For the text-containing cell, return its midpoint in [X, Y] coordinate format. 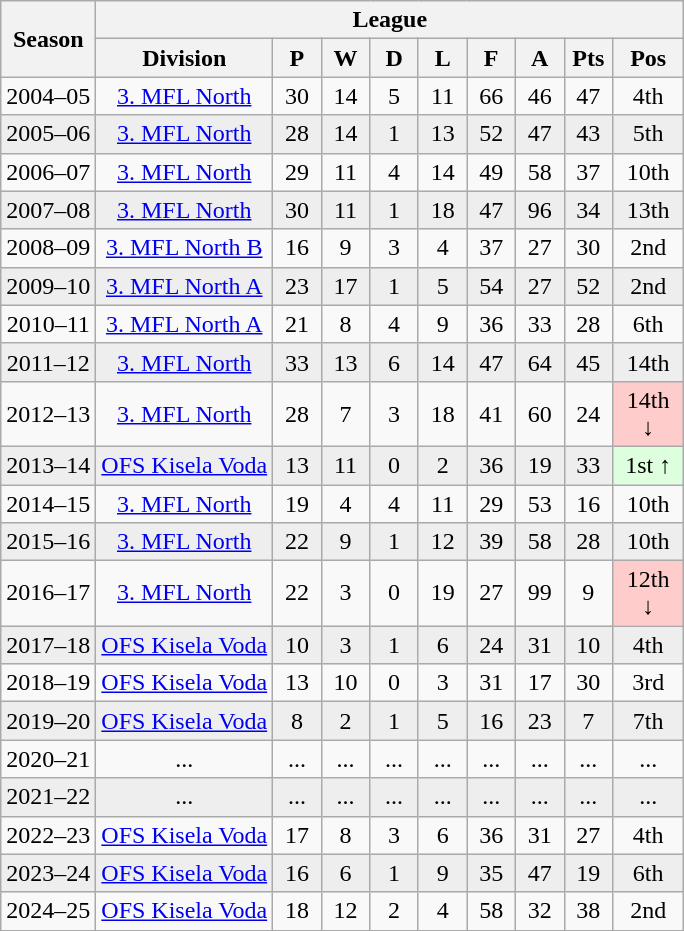
43 [588, 134]
54 [492, 286]
38 [588, 911]
2010–11 [48, 324]
2017–18 [48, 645]
2021–22 [48, 797]
35 [492, 873]
64 [540, 362]
2019–20 [48, 721]
2016–17 [48, 594]
41 [492, 414]
53 [540, 503]
A [540, 58]
21 [298, 324]
34 [588, 210]
1st ↑ [648, 465]
2012–13 [48, 414]
2006–07 [48, 172]
49 [492, 172]
P [298, 58]
2011–12 [48, 362]
Division [184, 58]
Season [48, 39]
7th [648, 721]
3rd [648, 683]
2023–24 [48, 873]
2024–25 [48, 911]
99 [540, 594]
32 [540, 911]
5th [648, 134]
46 [540, 96]
3. MFL North B [184, 248]
2014–15 [48, 503]
45 [588, 362]
2020–21 [48, 759]
39 [492, 542]
W [346, 58]
66 [492, 96]
2022–23 [48, 835]
2018–19 [48, 683]
2004–05 [48, 96]
L [442, 58]
League [390, 20]
2007–08 [48, 210]
Pos [648, 58]
2009–10 [48, 286]
2013–14 [48, 465]
12th ↓ [648, 594]
96 [540, 210]
2008–09 [48, 248]
60 [540, 414]
14th ↓ [648, 414]
F [492, 58]
Pts [588, 58]
2015–16 [48, 542]
2005–06 [48, 134]
D [394, 58]
14th [648, 362]
13th [648, 210]
